Provide the [x, y] coordinate of the cell's center where the given text is located.  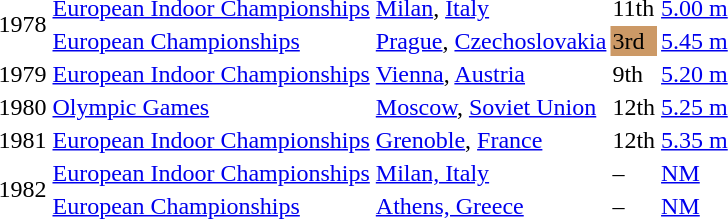
Milan, Italy [491, 173]
Moscow, Soviet Union [491, 107]
Grenoble, France [491, 140]
European Championships [211, 41]
Olympic Games [211, 107]
3rd [634, 41]
9th [634, 74]
Prague, Czechoslovakia [491, 41]
Vienna, Austria [491, 74]
– [634, 173]
